Provide the [x, y] coordinate of the cell's center where the given text is located.  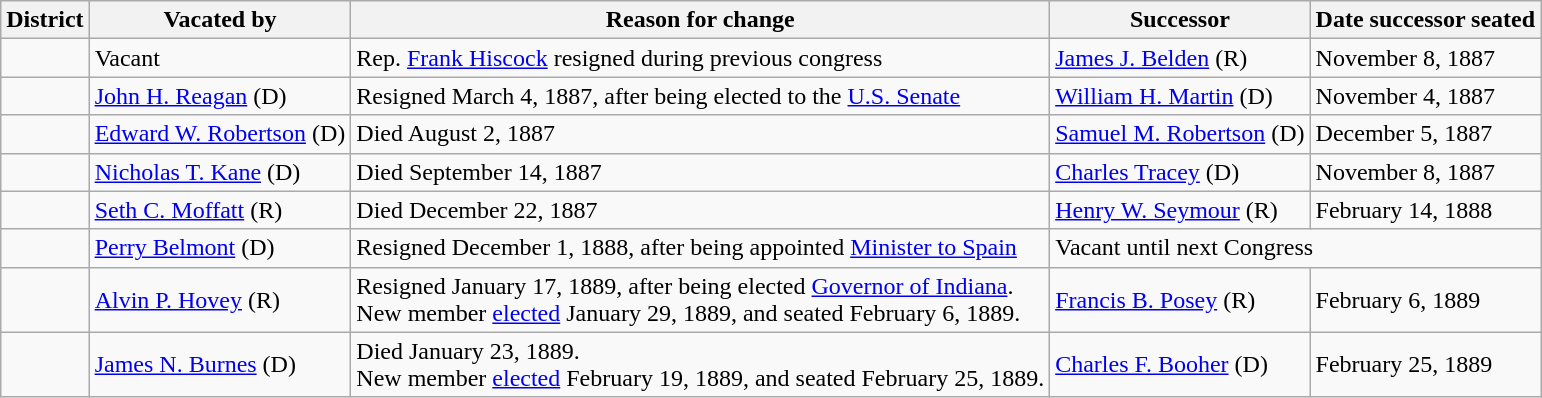
Vacant [220, 58]
Perry Belmont (D) [220, 248]
District [45, 20]
Date successor seated [1426, 20]
Charles F. Booher (D) [1180, 364]
Charles Tracey (D) [1180, 172]
February 25, 1889 [1426, 364]
Resigned January 17, 1889, after being elected Governor of Indiana.New member elected January 29, 1889, and seated February 6, 1889. [700, 300]
February 6, 1889 [1426, 300]
Reason for change [700, 20]
Vacant until next Congress [1296, 248]
John H. Reagan (D) [220, 96]
Vacated by [220, 20]
December 5, 1887 [1426, 134]
Henry W. Seymour (R) [1180, 210]
Successor [1180, 20]
Seth C. Moffatt (R) [220, 210]
Died December 22, 1887 [700, 210]
Resigned March 4, 1887, after being elected to the U.S. Senate [700, 96]
Francis B. Posey (R) [1180, 300]
November 4, 1887 [1426, 96]
Died January 23, 1889.New member elected February 19, 1889, and seated February 25, 1889. [700, 364]
Samuel M. Robertson (D) [1180, 134]
Nicholas T. Kane (D) [220, 172]
Died August 2, 1887 [700, 134]
James J. Belden (R) [1180, 58]
February 14, 1888 [1426, 210]
Edward W. Robertson (D) [220, 134]
Rep. Frank Hiscock resigned during previous congress [700, 58]
Resigned December 1, 1888, after being appointed Minister to Spain [700, 248]
Died September 14, 1887 [700, 172]
William H. Martin (D) [1180, 96]
Alvin P. Hovey (R) [220, 300]
James N. Burnes (D) [220, 364]
